Provide the [x, y] coordinate of the cell's center where the given text is located.  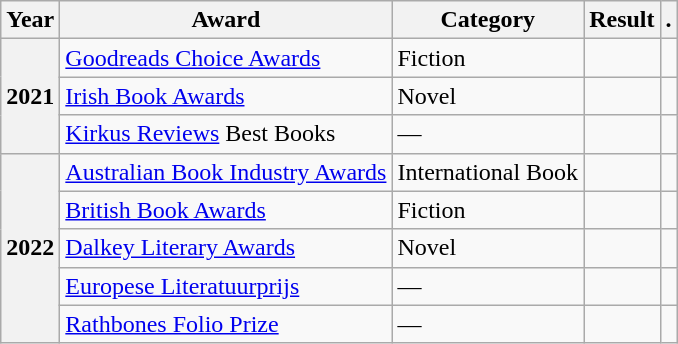
Goodreads Choice Awards [226, 58]
Rathbones Folio Prize [226, 324]
Europese Literatuurprijs [226, 286]
. [668, 20]
2022 [30, 248]
International Book [488, 172]
Result [622, 20]
British Book Awards [226, 210]
Dalkey Literary Awards [226, 248]
2021 [30, 96]
Kirkus Reviews Best Books [226, 134]
Award [226, 20]
Irish Book Awards [226, 96]
Category [488, 20]
Year [30, 20]
Australian Book Industry Awards [226, 172]
